Locate the cell with the specified text and output its (x, y) center coordinate. 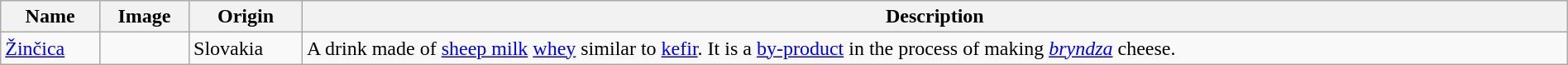
Slovakia (246, 48)
Origin (246, 17)
Image (144, 17)
Description (935, 17)
Žinčica (50, 48)
A drink made of sheep milk whey similar to kefir. It is a by-product in the process of making bryndza cheese. (935, 48)
Name (50, 17)
